Capture the cell that displays the provided text and extract its [x, y] central coordinate. 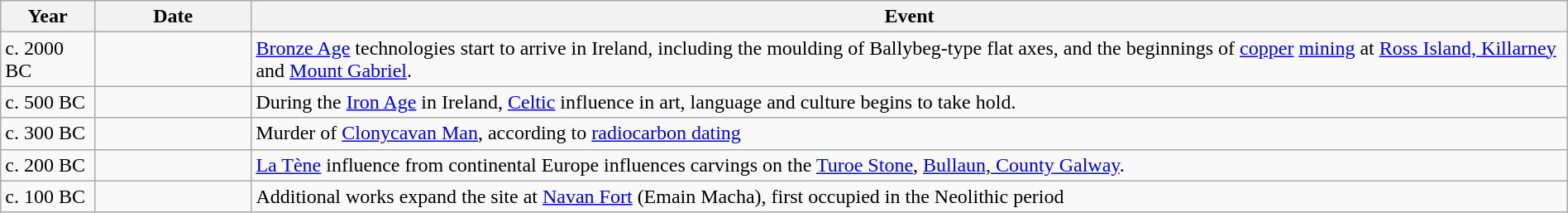
La Tène influence from continental Europe influences carvings on the Turoe Stone, Bullaun, County Galway. [910, 165]
c. 200 BC [48, 165]
Additional works expand the site at Navan Fort (Emain Macha), first occupied in the Neolithic period [910, 196]
c. 300 BC [48, 133]
Date [172, 17]
Murder of Clonycavan Man, according to radiocarbon dating [910, 133]
During the Iron Age in Ireland, Celtic influence in art, language and culture begins to take hold. [910, 102]
c. 100 BC [48, 196]
Year [48, 17]
c. 500 BC [48, 102]
Event [910, 17]
c. 2000 BC [48, 60]
